Detect which cell encompasses the target text, then output its [X, Y] center coordinate. 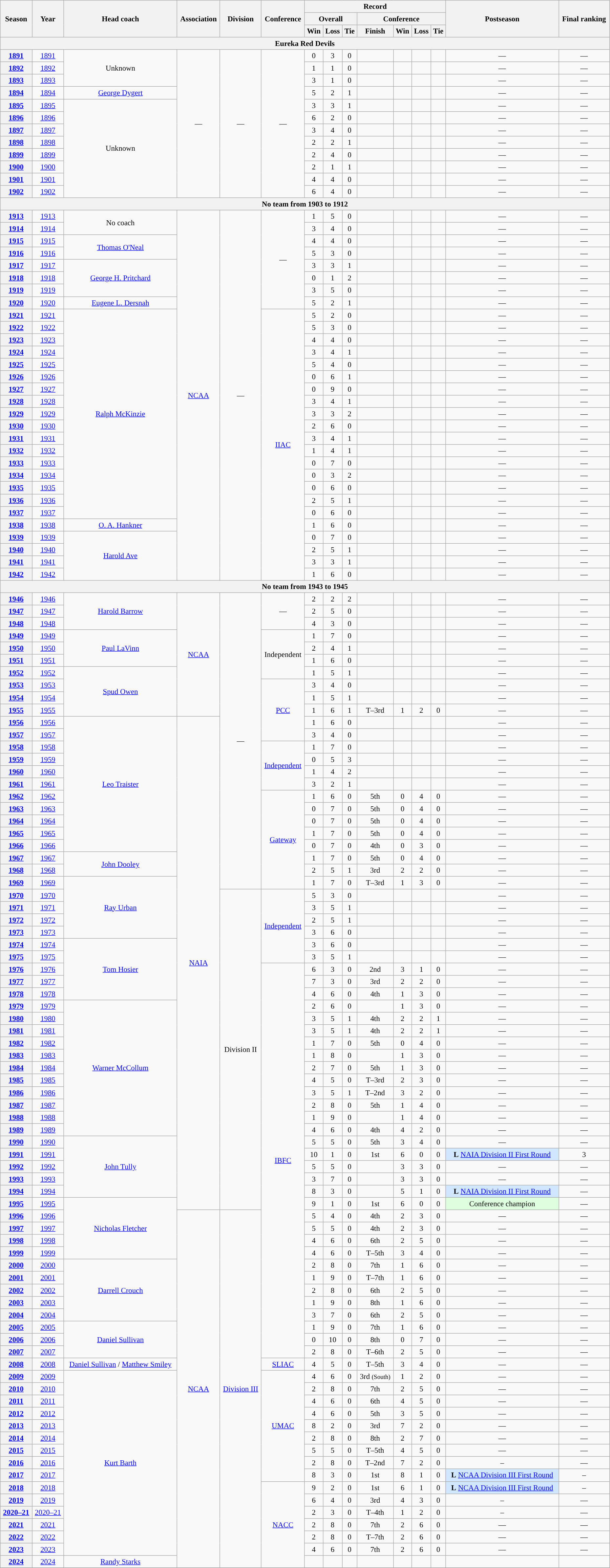
No coach [120, 223]
Postseason [502, 19]
Randy Starks [120, 1562]
Eugene L. Dersnah [120, 303]
2nd [375, 969]
3rd (South) [375, 1377]
Association [199, 19]
No team from 1903 to 1912 [305, 204]
Record [375, 7]
Conference champion [502, 1204]
Year [48, 19]
Harold Barrow [120, 611]
NACC [283, 1525]
Head coach [120, 19]
UMAC [283, 1426]
Warner McCollum [120, 1068]
Kurt Barth [120, 1463]
Thomas O'Neal [120, 247]
T–6th [375, 1352]
Daniel Sullivan [120, 1339]
Daniel Sullivan / Matthew Smiley [120, 1364]
IIAC [283, 445]
Season [16, 19]
Leo Traister [120, 784]
George Dygert [120, 93]
Division [241, 19]
Darrell Crouch [120, 1290]
PCC [283, 710]
Division III [241, 1389]
Gateway [283, 840]
Harold Ave [120, 555]
Paul LaVinn [120, 648]
SLIAC [283, 1364]
No team from 1943 to 1945 [305, 587]
Division II [241, 1049]
Final ranking [584, 19]
Nicholas Fletcher [120, 1229]
IBFC [283, 1160]
O. A. Hankner [120, 525]
Ray Urban [120, 907]
Overall [331, 19]
Eureka Red Devils [305, 44]
George H. Pritchard [120, 278]
Tom Hosier [120, 969]
NAIA [199, 963]
T–4th [375, 1512]
John Dooley [120, 864]
Ralph McKinzie [120, 414]
Finish [375, 31]
John Tully [120, 1167]
Spud Owen [120, 691]
